Scan for the cell matching the given text and deliver its [x, y] coordinate at center. 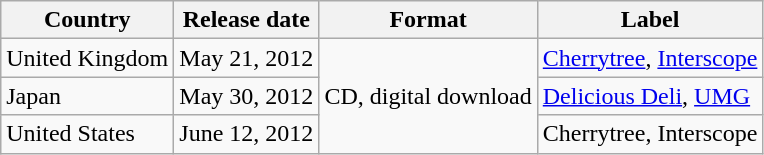
United Kingdom [88, 58]
June 12, 2012 [246, 134]
Delicious Deli, UMG [650, 96]
May 21, 2012 [246, 58]
Country [88, 20]
Japan [88, 96]
United States [88, 134]
Format [428, 20]
CD, digital download [428, 96]
May 30, 2012 [246, 96]
Release date [246, 20]
Label [650, 20]
